Find where the given text appears and provide that cell's center as (X, Y) coordinate. 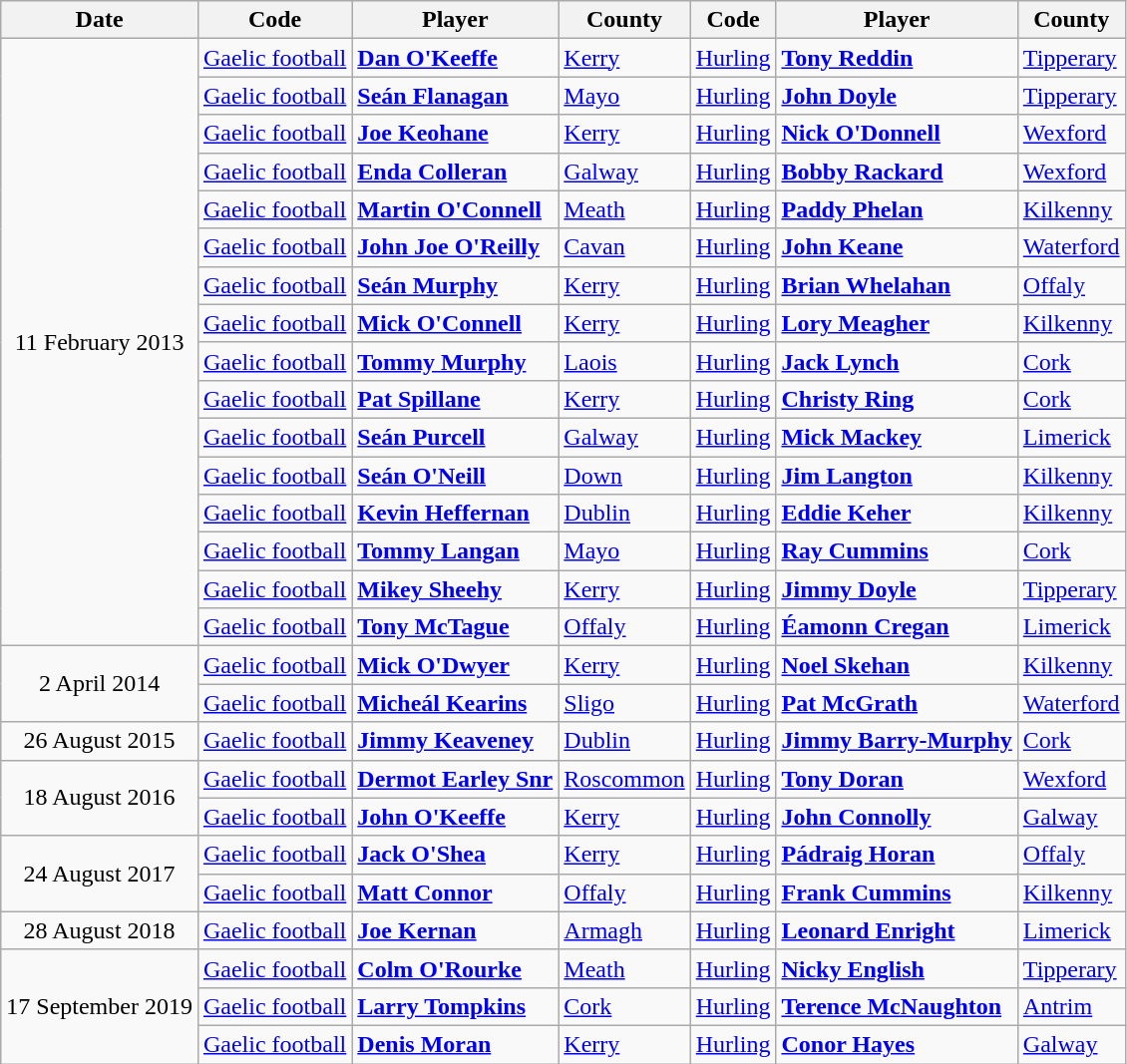
Mikey Sheehy (455, 589)
Roscommon (624, 779)
John Connolly (897, 817)
Enda Colleran (455, 172)
Colm O'Rourke (455, 968)
Martin O'Connell (455, 209)
17 September 2019 (100, 1006)
Jimmy Keaveney (455, 741)
Christy Ring (897, 399)
Ray Cummins (897, 551)
John O'Keeffe (455, 817)
Tony McTague (455, 627)
Frank Cummins (897, 892)
Denis Moran (455, 1044)
Matt Connor (455, 892)
Down (624, 476)
Dermot Earley Snr (455, 779)
Mick O'Dwyer (455, 665)
Paddy Phelan (897, 209)
Pat Spillane (455, 399)
Kevin Heffernan (455, 514)
Jimmy Doyle (897, 589)
Tony Doran (897, 779)
Dan O'Keeffe (455, 58)
Joe Keohane (455, 134)
Lory Meagher (897, 323)
Cavan (624, 247)
Nicky English (897, 968)
Bobby Rackard (897, 172)
Seán Murphy (455, 285)
Sligo (624, 703)
Pat McGrath (897, 703)
24 August 2017 (100, 874)
Leonard Enright (897, 930)
John Doyle (897, 96)
Tommy Langan (455, 551)
Seán O'Neill (455, 476)
Mick O'Connell (455, 323)
Micheál Kearins (455, 703)
Jim Langton (897, 476)
Laois (624, 361)
Pádraig Horan (897, 855)
Seán Purcell (455, 437)
John Keane (897, 247)
Seán Flanagan (455, 96)
Tommy Murphy (455, 361)
Armagh (624, 930)
Nick O'Donnell (897, 134)
Mick Mackey (897, 437)
28 August 2018 (100, 930)
Noel Skehan (897, 665)
John Joe O'Reilly (455, 247)
Jack O'Shea (455, 855)
Jimmy Barry-Murphy (897, 741)
Éamonn Cregan (897, 627)
Terence McNaughton (897, 1006)
18 August 2016 (100, 798)
2 April 2014 (100, 684)
11 February 2013 (100, 343)
Antrim (1071, 1006)
Tony Reddin (897, 58)
Date (100, 20)
Joe Kernan (455, 930)
Eddie Keher (897, 514)
Brian Whelahan (897, 285)
26 August 2015 (100, 741)
Conor Hayes (897, 1044)
Jack Lynch (897, 361)
Larry Tompkins (455, 1006)
